Capture the cell that displays the provided text and extract its [x, y] central coordinate. 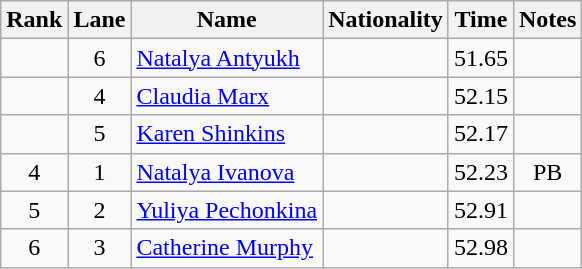
1 [100, 172]
52.91 [480, 210]
52.17 [480, 134]
52.98 [480, 248]
Yuliya Pechonkina [227, 210]
2 [100, 210]
Natalya Antyukh [227, 58]
Lane [100, 20]
Notes [547, 20]
51.65 [480, 58]
Name [227, 20]
Time [480, 20]
Nationality [386, 20]
Claudia Marx [227, 96]
Rank [34, 20]
3 [100, 248]
Catherine Murphy [227, 248]
52.23 [480, 172]
PB [547, 172]
52.15 [480, 96]
Natalya Ivanova [227, 172]
Karen Shinkins [227, 134]
